Detect which cell encompasses the target text, then output its (X, Y) center coordinate. 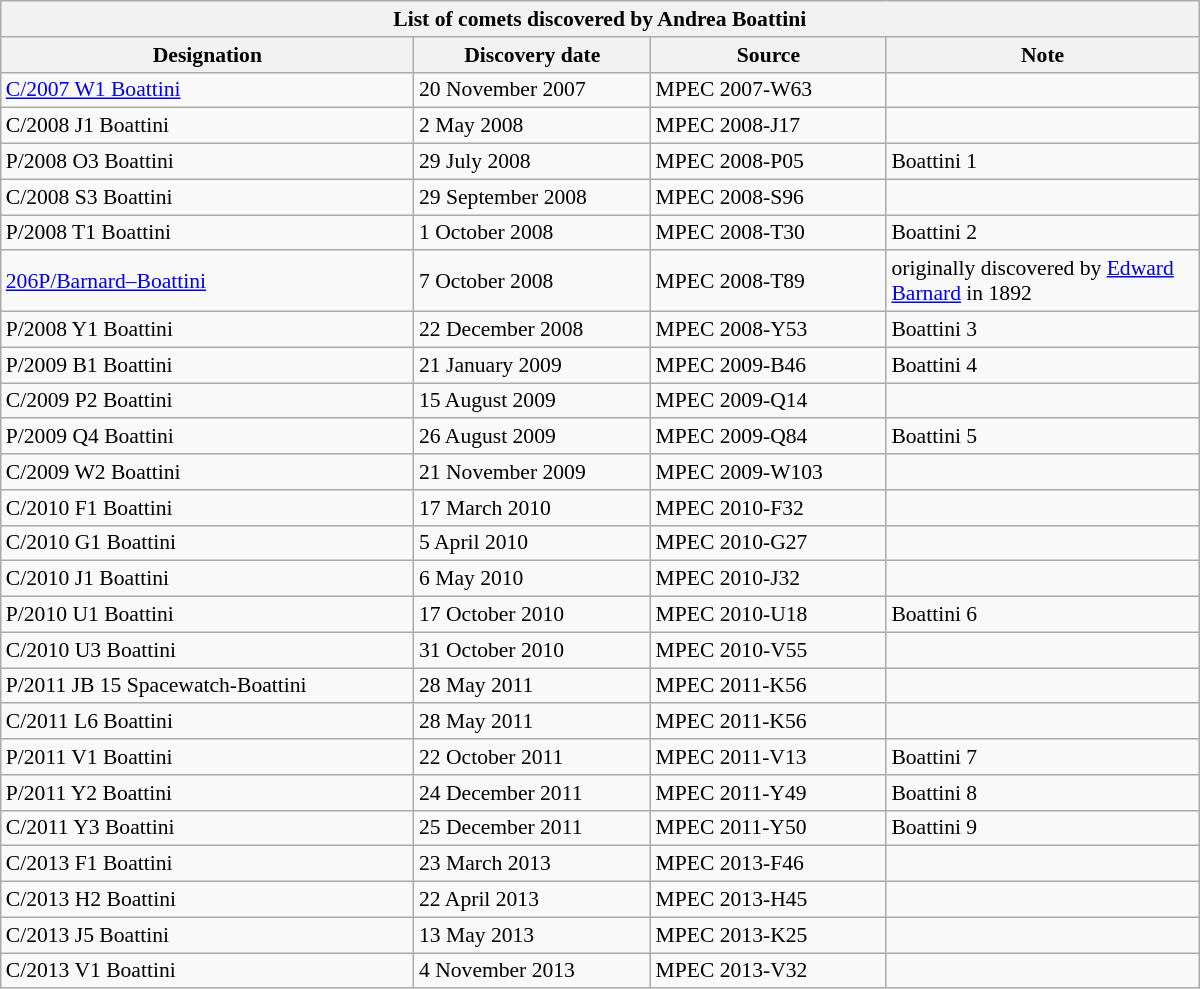
P/2008 T1 Boattini (208, 233)
22 December 2008 (532, 330)
C/2011 L6 Boattini (208, 722)
P/2008 O3 Boattini (208, 162)
26 August 2009 (532, 437)
C/2009 W2 Boattini (208, 472)
206P/Barnard–Boattini (208, 282)
C/2011 Y3 Boattini (208, 828)
MPEC 2008-S96 (769, 197)
C/2010 F1 Boattini (208, 508)
MPEC 2009-Q84 (769, 437)
2 May 2008 (532, 126)
C/2010 U3 Boattini (208, 650)
C/2013 V1 Boattini (208, 971)
P/2009 Q4 Boattini (208, 437)
21 November 2009 (532, 472)
Boattini 6 (1042, 615)
MPEC 2011-Y50 (769, 828)
MPEC 2009-B46 (769, 365)
MPEC 2011-V13 (769, 757)
Designation (208, 55)
C/2010 G1 Boattini (208, 543)
Boattini 3 (1042, 330)
C/2013 H2 Boattini (208, 900)
MPEC 2010-F32 (769, 508)
MPEC 2008-T30 (769, 233)
Boattini 4 (1042, 365)
20 November 2007 (532, 90)
Discovery date (532, 55)
4 November 2013 (532, 971)
1 October 2008 (532, 233)
C/2009 P2 Boattini (208, 401)
MPEC 2010-U18 (769, 615)
MPEC 2007-W63 (769, 90)
P/2008 Y1 Boattini (208, 330)
C/2013 J5 Boattini (208, 935)
C/2008 S3 Boattini (208, 197)
MPEC 2008-T89 (769, 282)
MPEC 2013-H45 (769, 900)
P/2011 V1 Boattini (208, 757)
Boattini 9 (1042, 828)
22 April 2013 (532, 900)
17 October 2010 (532, 615)
15 August 2009 (532, 401)
Boattini 2 (1042, 233)
C/2008 J1 Boattini (208, 126)
29 July 2008 (532, 162)
MPEC 2013-F46 (769, 864)
MPEC 2011-Y49 (769, 793)
C/2007 W1 Boattini (208, 90)
MPEC 2013-V32 (769, 971)
Boattini 5 (1042, 437)
MPEC 2008-J17 (769, 126)
Boattini 8 (1042, 793)
C/2010 J1 Boattini (208, 579)
MPEC 2008-Y53 (769, 330)
Note (1042, 55)
6 May 2010 (532, 579)
Source (769, 55)
List of comets discovered by Andrea Boattini (600, 19)
24 December 2011 (532, 793)
7 October 2008 (532, 282)
13 May 2013 (532, 935)
MPEC 2009-W103 (769, 472)
17 March 2010 (532, 508)
MPEC 2010-V55 (769, 650)
P/2009 B1 Boattini (208, 365)
MPEC 2010-G27 (769, 543)
21 January 2009 (532, 365)
22 October 2011 (532, 757)
29 September 2008 (532, 197)
P/2011 Y2 Boattini (208, 793)
originally discovered by Edward Barnard in 1892 (1042, 282)
P/2010 U1 Boattini (208, 615)
5 April 2010 (532, 543)
C/2013 F1 Boattini (208, 864)
MPEC 2009-Q14 (769, 401)
MPEC 2013-K25 (769, 935)
Boattini 7 (1042, 757)
MPEC 2010-J32 (769, 579)
23 March 2013 (532, 864)
P/2011 JB 15 Spacewatch-Boattini (208, 686)
MPEC 2008-P05 (769, 162)
Boattini 1 (1042, 162)
25 December 2011 (532, 828)
31 October 2010 (532, 650)
